Capture the cell that displays the provided text and extract its [X, Y] central coordinate. 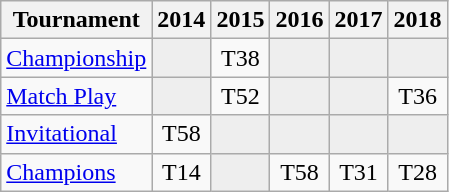
Championship [76, 58]
2015 [240, 20]
2018 [418, 20]
T28 [418, 172]
2014 [182, 20]
T36 [418, 96]
T52 [240, 96]
Invitational [76, 134]
T38 [240, 58]
Match Play [76, 96]
Tournament [76, 20]
T31 [358, 172]
Champions [76, 172]
T14 [182, 172]
2016 [300, 20]
2017 [358, 20]
